Search for the cell housing the specified text and yield its (x, y) center coordinate. 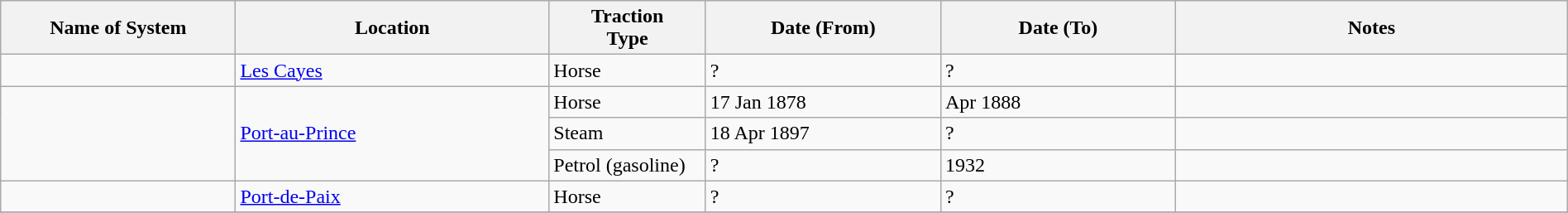
Apr 1888 (1058, 102)
TractionType (627, 28)
Date (To) (1058, 28)
Steam (627, 133)
Les Cayes (392, 70)
Petrol (gasoline) (627, 165)
Notes (1372, 28)
18 Apr 1897 (823, 133)
1932 (1058, 165)
Date (From) (823, 28)
17 Jan 1878 (823, 102)
Location (392, 28)
Port-au-Prince (392, 133)
Name of System (118, 28)
Port-de-Paix (392, 196)
